Output the (x, y) coordinate of the center of the cell containing the given text.  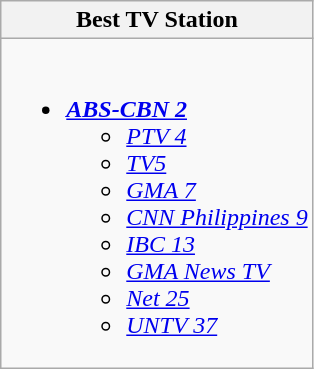
Best TV Station (157, 20)
ABS-CBN 2PTV 4TV5GMA 7CNN Philippines 9IBC 13GMA News TVNet 25UNTV 37 (157, 204)
